Return (x, y) of the center of cell containing provided text 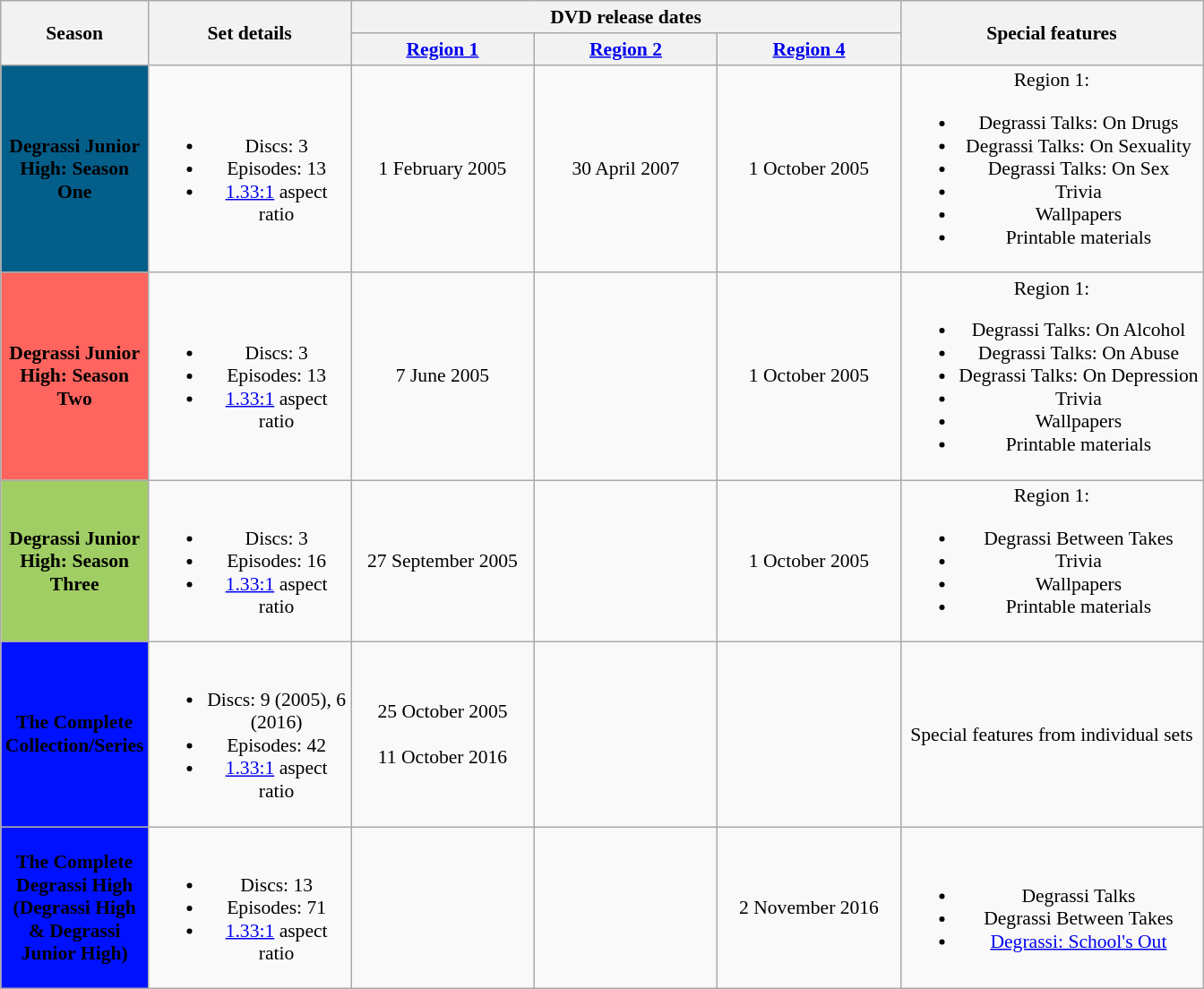
Discs: 9 (2005), 6 (2016)Episodes: 421.33:1 aspect ratio (250, 735)
Degrassi TalksDegrassi Between TakesDegrassi: School's Out (1052, 908)
Special features (1052, 32)
Season (75, 32)
Set details (250, 32)
1 February 2005 (443, 168)
25 October 200511 October 2016 (443, 735)
Region 4 (810, 49)
Region 1 (443, 49)
Degrassi Junior High: Season Three (75, 561)
Region 1:Degrassi Between TakesTriviaWallpapersPrintable materials (1052, 561)
Degrassi Junior High: Season One (75, 168)
2 November 2016 (810, 908)
27 September 2005 (443, 561)
DVD release dates (626, 17)
Region 2 (625, 49)
Region 1:Degrassi Talks: On DrugsDegrassi Talks: On SexualityDegrassi Talks: On SexTriviaWallpapersPrintable materials (1052, 168)
30 April 2007 (625, 168)
Degrassi Junior High: Season Two (75, 376)
Discs: 13Episodes: 711.33:1 aspect ratio (250, 908)
The Complete Degrassi High (Degrassi High & Degrassi Junior High) (75, 908)
7 June 2005 (443, 376)
Special features from individual sets (1052, 735)
Discs: 3Episodes: 161.33:1 aspect ratio (250, 561)
Region 1:Degrassi Talks: On AlcoholDegrassi Talks: On AbuseDegrassi Talks: On DepressionTriviaWallpapersPrintable materials (1052, 376)
The Complete Collection/Series (75, 735)
